For the text-containing cell, return its midpoint in (x, y) coordinate format. 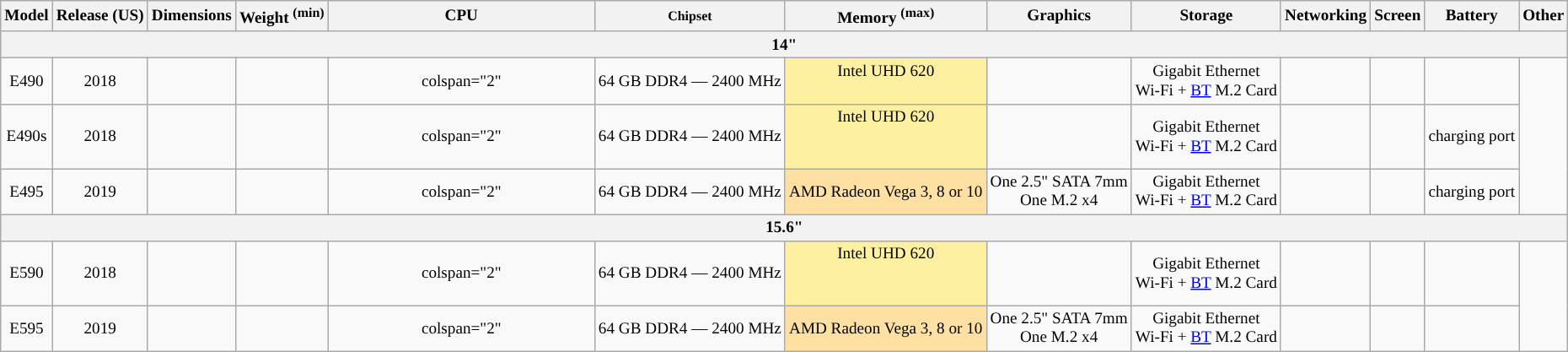
CPU (461, 17)
E595 (27, 328)
E590 (27, 273)
Dimensions (191, 17)
Graphics (1059, 17)
Model (27, 17)
E490 (27, 81)
Screen (1398, 17)
Chipset (690, 17)
Storage (1206, 17)
E490s (27, 137)
Weight (min) (282, 17)
15.6" (784, 228)
Release (US) (99, 17)
Other (1544, 17)
Battery (1472, 17)
Memory (max) (885, 17)
14" (784, 45)
E495 (27, 192)
Networking (1325, 17)
